Return the (x, y) coordinate for the center point of the cell that contains the specified text.  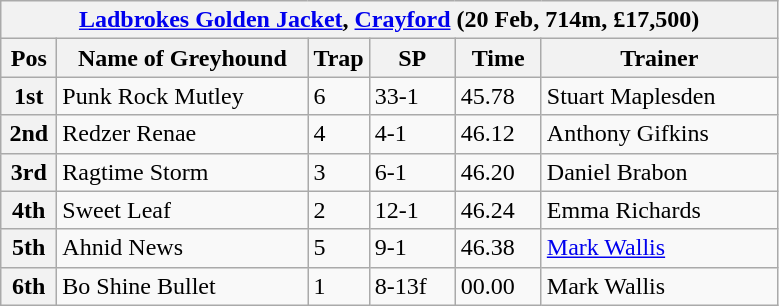
Name of Greyhound (182, 58)
6-1 (412, 172)
Sweet Leaf (182, 210)
3rd (29, 172)
46.12 (498, 134)
1st (29, 96)
SP (412, 58)
Daniel Brabon (659, 172)
Redzer Renae (182, 134)
Pos (29, 58)
3 (338, 172)
Punk Rock Mutley (182, 96)
33-1 (412, 96)
6 (338, 96)
46.20 (498, 172)
1 (338, 286)
8-13f (412, 286)
2 (338, 210)
Ragtime Storm (182, 172)
5th (29, 248)
Time (498, 58)
Ahnid News (182, 248)
Bo Shine Bullet (182, 286)
45.78 (498, 96)
Trap (338, 58)
9-1 (412, 248)
4th (29, 210)
Emma Richards (659, 210)
46.24 (498, 210)
6th (29, 286)
Anthony Gifkins (659, 134)
12-1 (412, 210)
4-1 (412, 134)
Trainer (659, 58)
2nd (29, 134)
Ladbrokes Golden Jacket, Crayford (20 Feb, 714m, £17,500) (390, 20)
5 (338, 248)
4 (338, 134)
Stuart Maplesden (659, 96)
00.00 (498, 286)
46.38 (498, 248)
